Determine the (x, y) coordinate at the center of the cell enclosing the given text.  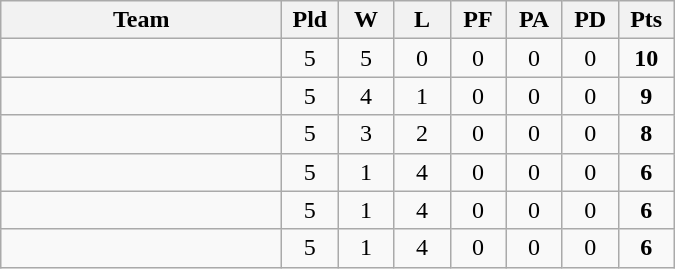
Team (142, 20)
8 (646, 134)
PA (534, 20)
L (422, 20)
W (366, 20)
PD (590, 20)
10 (646, 58)
PF (478, 20)
Pld (310, 20)
Pts (646, 20)
9 (646, 96)
3 (366, 134)
2 (422, 134)
